Provide the [X, Y] coordinate of the cell's center where the given text is located.  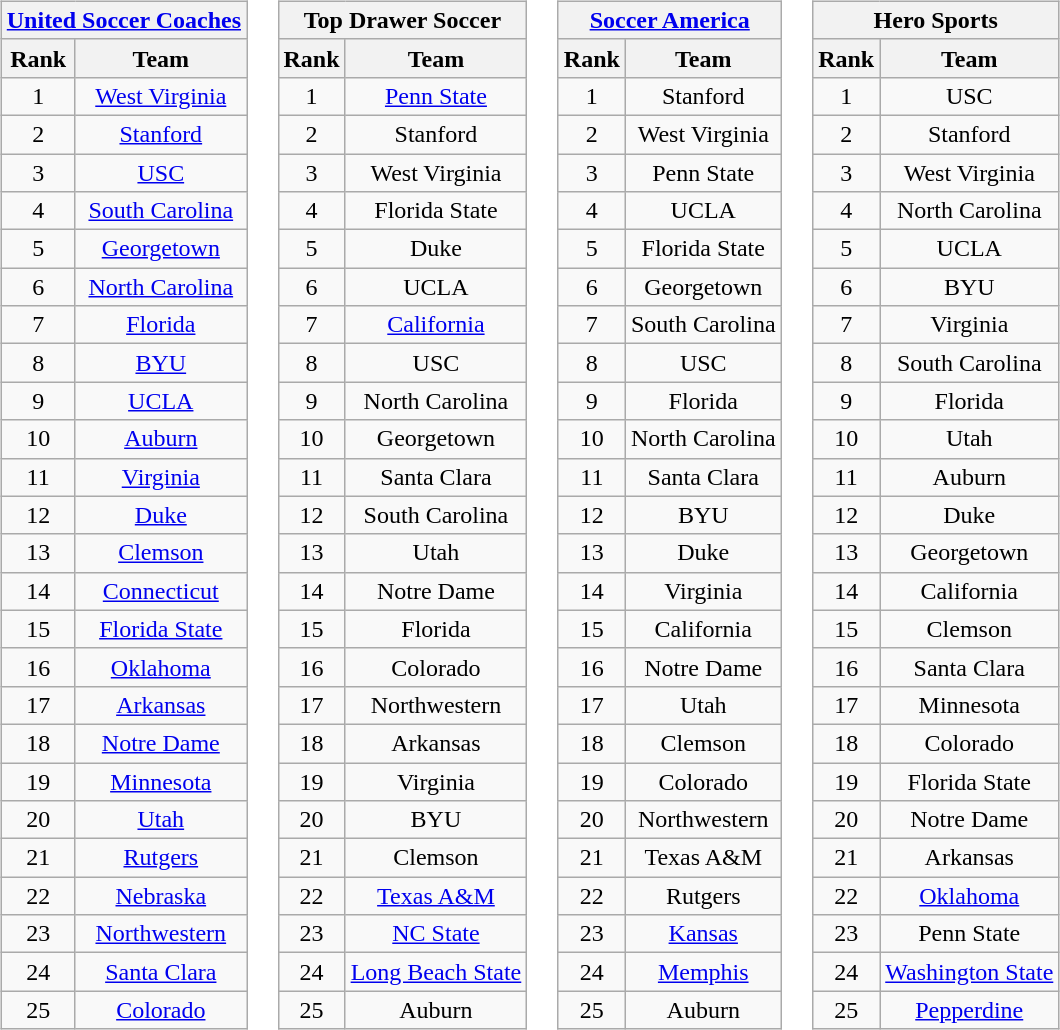
Pepperdine [970, 1010]
Top Drawer Soccer [402, 20]
Soccer America [670, 20]
Hero Sports [936, 20]
Kansas [703, 934]
United Soccer Coaches [124, 20]
Washington State [970, 972]
Long Beach State [436, 972]
Memphis [703, 972]
NC State [436, 934]
Connecticut [160, 591]
Nebraska [160, 896]
